Detect which cell encompasses the target text, then output its [X, Y] center coordinate. 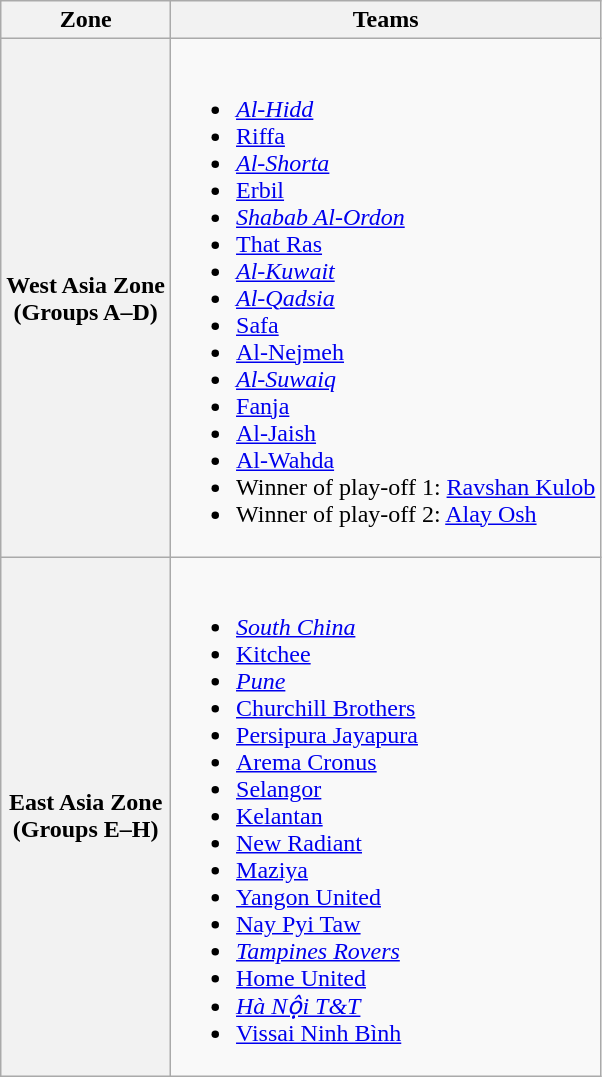
West Asia Zone(Groups A–D) [86, 298]
East Asia Zone(Groups E–H) [86, 817]
Zone [86, 20]
Teams [386, 20]
